Output the (x, y) coordinate of the center of the cell containing the given text.  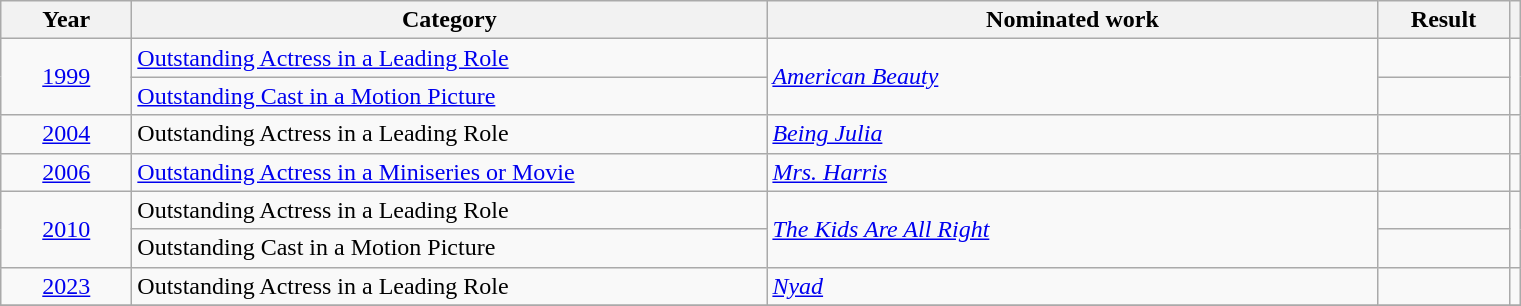
1999 (66, 77)
Result (1444, 20)
Being Julia (1072, 134)
2006 (66, 172)
Category (450, 20)
Nominated work (1072, 20)
2023 (66, 286)
2010 (66, 229)
Nyad (1072, 286)
Mrs. Harris (1072, 172)
2004 (66, 134)
American Beauty (1072, 77)
Year (66, 20)
Outstanding Actress in a Miniseries or Movie (450, 172)
The Kids Are All Right (1072, 229)
